Identify which cell holds the provided text, then report its (X, Y) central coordinate. 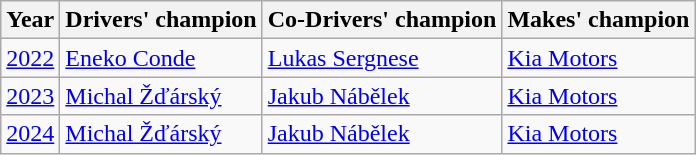
Lukas Sergnese (382, 58)
Eneko Conde (161, 58)
Co-Drivers' champion (382, 20)
2023 (30, 96)
2022 (30, 58)
Makes' champion (598, 20)
Year (30, 20)
Drivers' champion (161, 20)
2024 (30, 134)
